Detect which cell encompasses the target text, then output its [x, y] center coordinate. 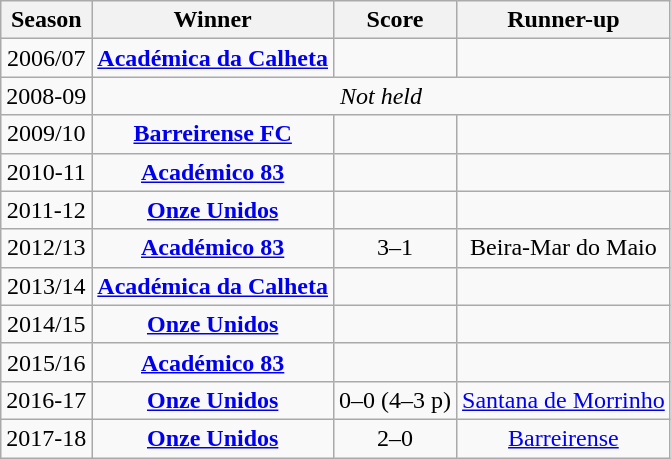
2014/15 [46, 324]
2009/10 [46, 134]
Winner [213, 20]
2017-18 [46, 438]
2–0 [396, 438]
2012/13 [46, 248]
0–0 (4–3 p) [396, 400]
Runner-up [564, 20]
Santana de Morrinho [564, 400]
2006/07 [46, 58]
Season [46, 20]
Barreirense FC [213, 134]
2016-17 [46, 400]
Score [396, 20]
Not held [381, 96]
2008-09 [46, 96]
2013/14 [46, 286]
Barreirense [564, 438]
3–1 [396, 248]
2011-12 [46, 210]
2010-11 [46, 172]
Beira-Mar do Maio [564, 248]
2015/16 [46, 362]
